Find where the given text appears and provide that cell's center as (X, Y) coordinate. 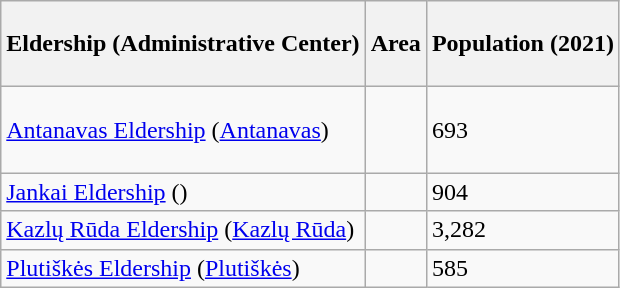
Jankai Eldership () (183, 192)
Kazlų Rūda Eldership (Kazlų Rūda) (183, 230)
693 (522, 130)
Antanavas Eldership (Antanavas) (183, 130)
Population (2021) (522, 44)
Plutiškės Eldership (Plutiškės) (183, 268)
Eldership (Administrative Center) (183, 44)
585 (522, 268)
Area (396, 44)
904 (522, 192)
3,282 (522, 230)
